Return [X, Y] of the center of cell containing provided text 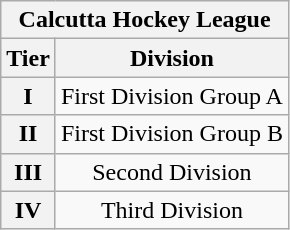
Second Division [172, 172]
Tier [28, 58]
Third Division [172, 210]
II [28, 134]
Calcutta Hockey League [145, 20]
First Division Group B [172, 134]
First Division Group A [172, 96]
Division [172, 58]
I [28, 96]
IV [28, 210]
III [28, 172]
